Provide the (X, Y) coordinate of the cell's center where the given text is located.  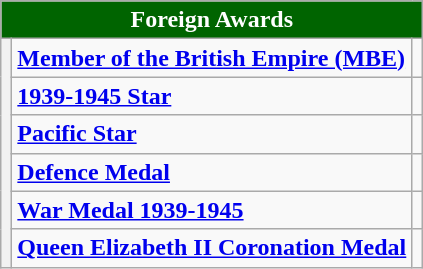
Member of the British Empire (MBE) (212, 58)
War Medal 1939-1945 (212, 210)
Pacific Star (212, 134)
1939-1945 Star (212, 96)
Foreign Awards (212, 20)
Queen Elizabeth II Coronation Medal (212, 248)
Defence Medal (212, 172)
